Scan for the cell matching the given text and deliver its (X, Y) coordinate at center. 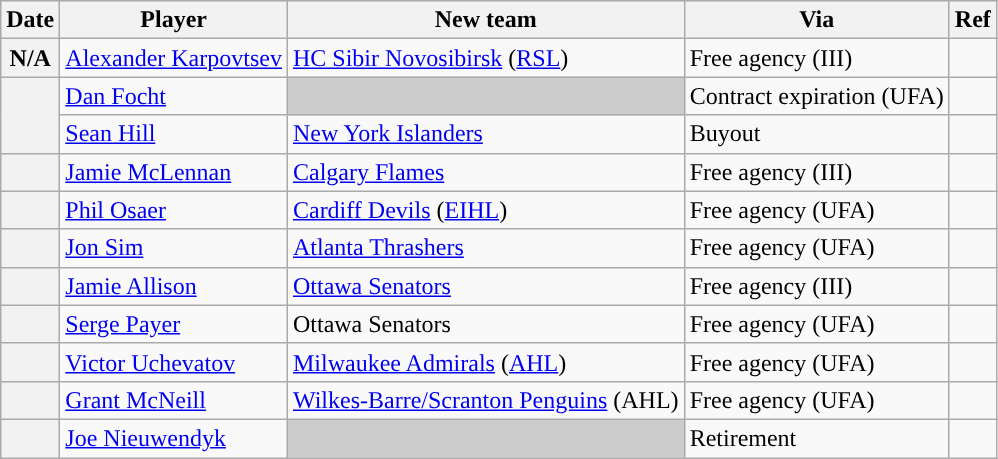
Sean Hill (174, 134)
New York Islanders (486, 134)
Date (30, 20)
Calgary Flames (486, 172)
Player (174, 20)
Via (816, 20)
Alexander Karpovtsev (174, 58)
Victor Uchevatov (174, 362)
N/A (30, 58)
Grant McNeill (174, 400)
Cardiff Devils (EIHL) (486, 210)
Retirement (816, 438)
Dan Focht (174, 96)
Joe Nieuwendyk (174, 438)
Atlanta Thrashers (486, 248)
Phil Osaer (174, 210)
Milwaukee Admirals (AHL) (486, 362)
New team (486, 20)
Buyout (816, 134)
Jon Sim (174, 248)
HC Sibir Novosibirsk (RSL) (486, 58)
Serge Payer (174, 324)
Wilkes-Barre/Scranton Penguins (AHL) (486, 400)
Jamie Allison (174, 286)
Jamie McLennan (174, 172)
Contract expiration (UFA) (816, 96)
Ref (972, 20)
